Return [x, y] of the center of cell containing provided text 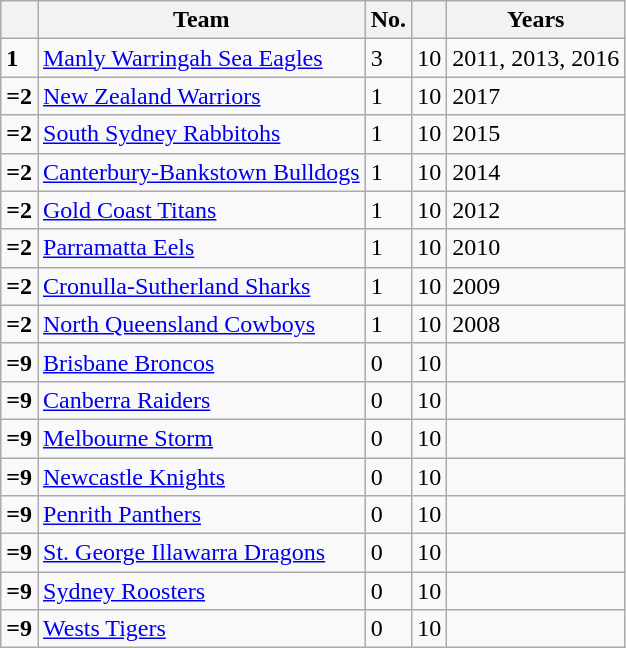
Brisbane Broncos [202, 362]
Cronulla-Sutherland Sharks [202, 286]
Newcastle Knights [202, 477]
Team [202, 20]
2008 [536, 324]
3 [388, 58]
St. George Illawarra Dragons [202, 553]
2014 [536, 172]
Parramatta Eels [202, 248]
Wests Tigers [202, 629]
Sydney Roosters [202, 591]
2017 [536, 96]
Canterbury-Bankstown Bulldogs [202, 172]
2009 [536, 286]
Manly Warringah Sea Eagles [202, 58]
New Zealand Warriors [202, 96]
2010 [536, 248]
Canberra Raiders [202, 400]
Gold Coast Titans [202, 210]
2015 [536, 134]
Penrith Panthers [202, 515]
Years [536, 20]
South Sydney Rabbitohs [202, 134]
North Queensland Cowboys [202, 324]
2011, 2013, 2016 [536, 58]
No. [388, 20]
2012 [536, 210]
Melbourne Storm [202, 438]
